Search for the cell housing the specified text and yield its [x, y] center coordinate. 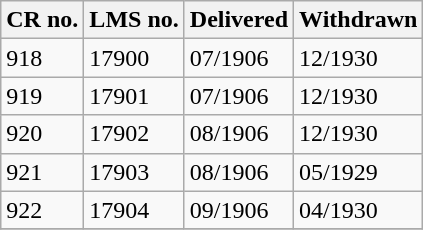
17901 [134, 96]
CR no. [42, 20]
04/1930 [358, 210]
17902 [134, 134]
Withdrawn [358, 20]
09/1906 [238, 210]
17900 [134, 58]
919 [42, 96]
918 [42, 58]
17904 [134, 210]
17903 [134, 172]
LMS no. [134, 20]
Delivered [238, 20]
921 [42, 172]
922 [42, 210]
920 [42, 134]
05/1929 [358, 172]
